Capture the cell that displays the provided text and extract its (x, y) central coordinate. 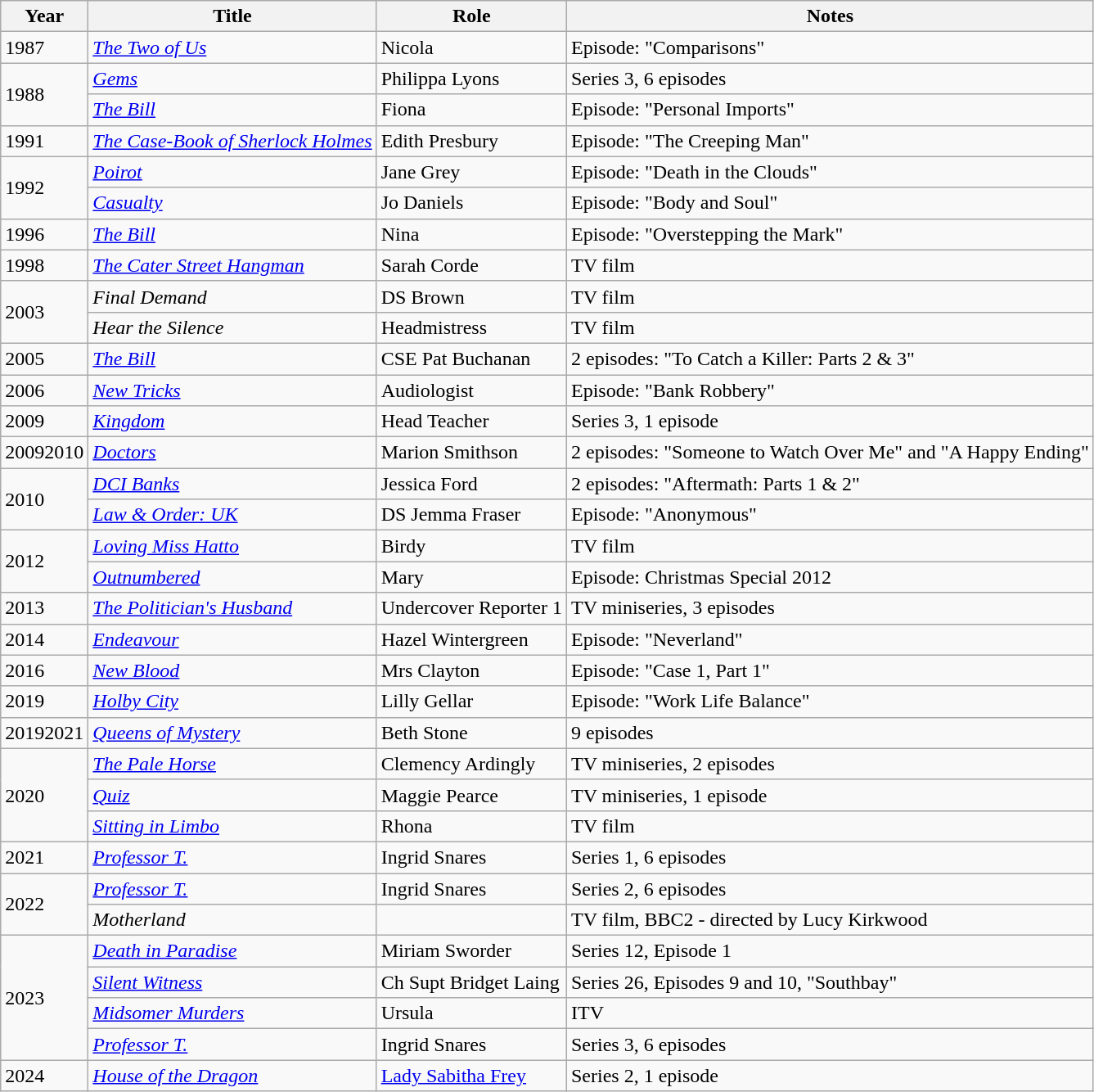
Marion Smithson (471, 453)
2022 (44, 904)
Jo Daniels (471, 203)
2010 (44, 499)
The Politician's Husband (232, 608)
Episode: "Neverland" (830, 639)
Doctors (232, 453)
2006 (44, 390)
Sitting in Limbo (232, 826)
1998 (44, 265)
20192021 (44, 733)
2009 (44, 422)
2024 (44, 1076)
Casualty (232, 203)
TV film, BBC2 - directed by Lucy Kirkwood (830, 920)
Episode: "Anonymous" (830, 515)
Hazel Wintergreen (471, 639)
Clemency Ardingly (471, 764)
Final Demand (232, 296)
Silent Witness (232, 982)
Poirot (232, 172)
Birdy (471, 546)
Audiologist (471, 390)
Series 1, 6 episodes (830, 857)
Gems (232, 79)
Ursula (471, 1013)
Motherland (232, 920)
2023 (44, 998)
Series 3, 1 episode (830, 422)
Head Teacher (471, 422)
Episode: "Personal Imports" (830, 110)
Episode: "Case 1, Part 1" (830, 670)
2 episodes: "To Catch a Killer: Parts 2 & 3" (830, 359)
The Pale Horse (232, 764)
1991 (44, 141)
Miriam Sworder (471, 951)
1987 (44, 47)
2003 (44, 312)
Outnumbered (232, 577)
2021 (44, 857)
1996 (44, 234)
1992 (44, 187)
Episode: "Comparisons" (830, 47)
2019 (44, 702)
Mary (471, 577)
New Blood (232, 670)
TV miniseries, 1 episode (830, 795)
Undercover Reporter 1 (471, 608)
Maggie Pearce (471, 795)
Queens of Mystery (232, 733)
The Two of Us (232, 47)
Sarah Corde (471, 265)
Episode: "Overstepping the Mark" (830, 234)
Ch Supt Bridget Laing (471, 982)
Series 2, 6 episodes (830, 888)
Jessica Ford (471, 484)
DCI Banks (232, 484)
Death in Paradise (232, 951)
Kingdom (232, 422)
Midsomer Murders (232, 1013)
TV miniseries, 3 episodes (830, 608)
20092010 (44, 453)
Edith Presbury (471, 141)
Episode: "Body and Soul" (830, 203)
Title (232, 16)
Lady Sabitha Frey (471, 1076)
Beth Stone (471, 733)
Episode: "Work Life Balance" (830, 702)
Rhona (471, 826)
The Cater Street Hangman (232, 265)
2 episodes: "Aftermath: Parts 1 & 2" (830, 484)
Headmistress (471, 327)
Episode: Christmas Special 2012 (830, 577)
Mrs Clayton (471, 670)
TV miniseries, 2 episodes (830, 764)
Series 2, 1 episode (830, 1076)
2014 (44, 639)
Role (471, 16)
ITV (830, 1013)
Loving Miss Hatto (232, 546)
2012 (44, 562)
9 episodes (830, 733)
CSE Pat Buchanan (471, 359)
Endeavour (232, 639)
2020 (44, 795)
DS Jemma Fraser (471, 515)
Year (44, 16)
Fiona (471, 110)
2016 (44, 670)
Hear the Silence (232, 327)
Episode: "Death in the Clouds" (830, 172)
Episode: "The Creeping Man" (830, 141)
Episode: "Bank Robbery" (830, 390)
1988 (44, 94)
Law & Order: UK (232, 515)
The Case-Book of Sherlock Holmes (232, 141)
DS Brown (471, 296)
Nina (471, 234)
Notes (830, 16)
Series 12, Episode 1 (830, 951)
2013 (44, 608)
Holby City (232, 702)
Lilly Gellar (471, 702)
Quiz (232, 795)
2005 (44, 359)
Nicola (471, 47)
New Tricks (232, 390)
Series 26, Episodes 9 and 10, "Southbay" (830, 982)
2 episodes: "Someone to Watch Over Me" and "A Happy Ending" (830, 453)
House of the Dragon (232, 1076)
Jane Grey (471, 172)
Philippa Lyons (471, 79)
